Capture the cell that displays the provided text and extract its [X, Y] central coordinate. 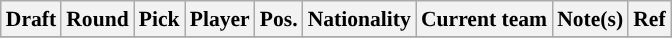
Nationality [360, 19]
Pos. [279, 19]
Note(s) [590, 19]
Ref [649, 19]
Current team [484, 19]
Player [220, 19]
Draft [31, 19]
Round [98, 19]
Pick [160, 19]
